Return the [X, Y] coordinate for the center point of the cell that contains the specified text.  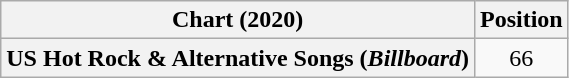
Position [521, 20]
66 [521, 58]
Chart (2020) [238, 20]
US Hot Rock & Alternative Songs (Billboard) [238, 58]
